Output the (X, Y) coordinate of the center of the cell containing the given text.  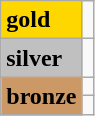
silver (42, 58)
bronze (42, 96)
gold (42, 20)
